From the cell containing the given text, extract its center point as (x, y) coordinate. 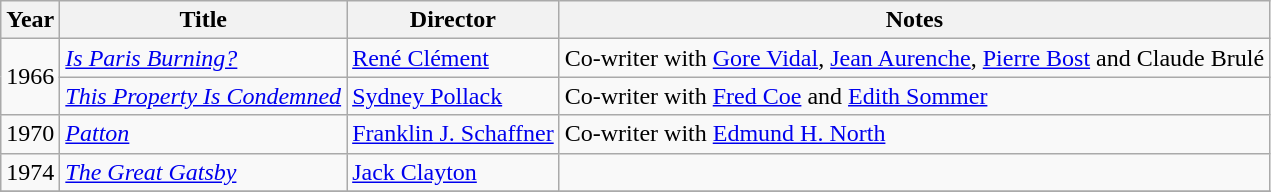
1974 (30, 172)
Jack Clayton (454, 172)
René Clément (454, 58)
Patton (204, 134)
Director (454, 20)
Co-writer with Gore Vidal, Jean Aurenche, Pierre Bost and Claude Brulé (914, 58)
Franklin J. Schaffner (454, 134)
The Great Gatsby (204, 172)
Co-writer with Fred Coe and Edith Sommer (914, 96)
Co-writer with Edmund H. North (914, 134)
1966 (30, 77)
1970 (30, 134)
Year (30, 20)
Title (204, 20)
This Property Is Condemned (204, 96)
Sydney Pollack (454, 96)
Notes (914, 20)
Is Paris Burning? (204, 58)
